Capture the cell that displays the provided text and extract its (x, y) central coordinate. 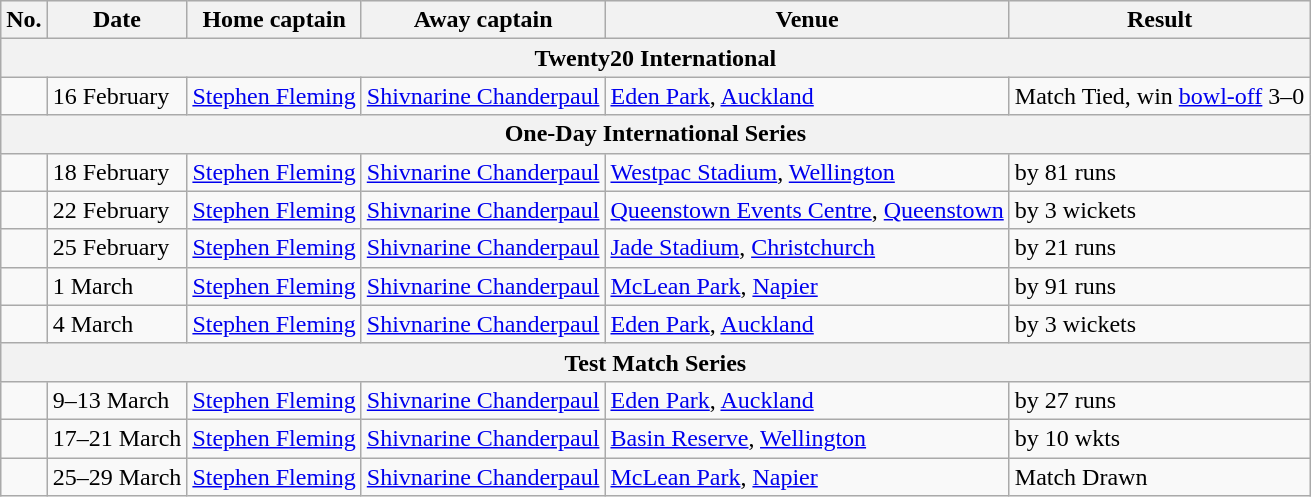
Test Match Series (656, 362)
9–13 March (117, 400)
Queenstown Events Centre, Queenstown (807, 210)
No. (24, 20)
22 February (117, 210)
One-Day International Series (656, 134)
Date (117, 20)
by 10 wkts (1160, 438)
16 February (117, 96)
by 81 runs (1160, 172)
Away captain (483, 20)
25–29 March (117, 477)
Venue (807, 20)
by 21 runs (1160, 248)
Home captain (274, 20)
Westpac Stadium, Wellington (807, 172)
by 27 runs (1160, 400)
4 March (117, 324)
Jade Stadium, Christchurch (807, 248)
18 February (117, 172)
Match Tied, win bowl-off 3–0 (1160, 96)
25 February (117, 248)
1 March (117, 286)
by 91 runs (1160, 286)
Basin Reserve, Wellington (807, 438)
17–21 March (117, 438)
Result (1160, 20)
Match Drawn (1160, 477)
Twenty20 International (656, 58)
